Extract the [x, y] coordinate from the center of the cell holding the provided text.  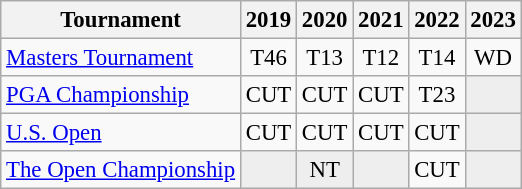
2023 [493, 20]
2020 [325, 20]
Masters Tournament [121, 58]
PGA Championship [121, 95]
NT [325, 170]
T23 [437, 95]
2019 [268, 20]
2022 [437, 20]
U.S. Open [121, 133]
T46 [268, 58]
Tournament [121, 20]
T13 [325, 58]
2021 [381, 20]
WD [493, 58]
T14 [437, 58]
T12 [381, 58]
The Open Championship [121, 170]
